Extract the [X, Y] coordinate from the center of the cell holding the provided text.  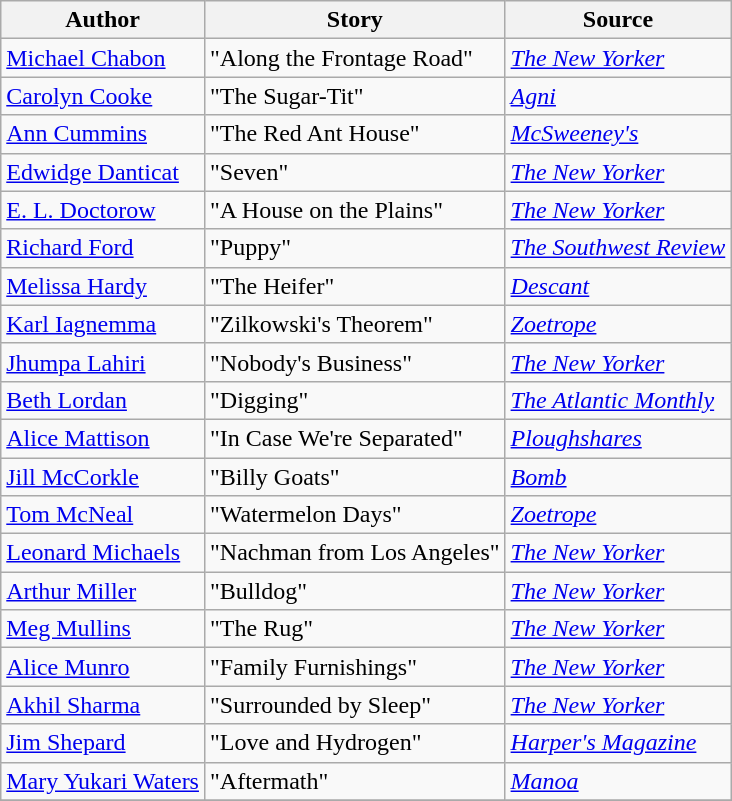
Jhumpa Lahiri [103, 362]
Alice Mattison [103, 438]
Ann Cummins [103, 134]
Source [618, 20]
"Surrounded by Sleep" [354, 705]
"The Rug" [354, 629]
"Puppy" [354, 248]
"The Red Ant House" [354, 134]
Jim Shepard [103, 743]
The Southwest Review [618, 248]
"A House on the Plains" [354, 210]
The Atlantic Monthly [618, 400]
Karl Iagnemma [103, 324]
Ploughshares [618, 438]
"The Heifer" [354, 286]
Alice Munro [103, 667]
"Seven" [354, 172]
Tom McNeal [103, 515]
Leonard Michaels [103, 553]
E. L. Doctorow [103, 210]
Beth Lordan [103, 400]
Story [354, 20]
"Zilkowski's Theorem" [354, 324]
"Aftermath" [354, 781]
Jill McCorkle [103, 477]
"In Case We're Separated" [354, 438]
McSweeney's [618, 134]
Agni [618, 96]
"Billy Goats" [354, 477]
Harper's Magazine [618, 743]
"Love and Hydrogen" [354, 743]
"Bulldog" [354, 591]
"Digging" [354, 400]
"Along the Frontage Road" [354, 58]
"Nachman from Los Angeles" [354, 553]
"Nobody's Business" [354, 362]
Mary Yukari Waters [103, 781]
Arthur Miller [103, 591]
Author [103, 20]
"The Sugar-Tit" [354, 96]
Meg Mullins [103, 629]
Manoa [618, 781]
Descant [618, 286]
Michael Chabon [103, 58]
Melissa Hardy [103, 286]
Carolyn Cooke [103, 96]
Edwidge Danticat [103, 172]
Richard Ford [103, 248]
"Watermelon Days" [354, 515]
"Family Furnishings" [354, 667]
Bomb [618, 477]
Akhil Sharma [103, 705]
